Capture the cell that displays the provided text and extract its [X, Y] central coordinate. 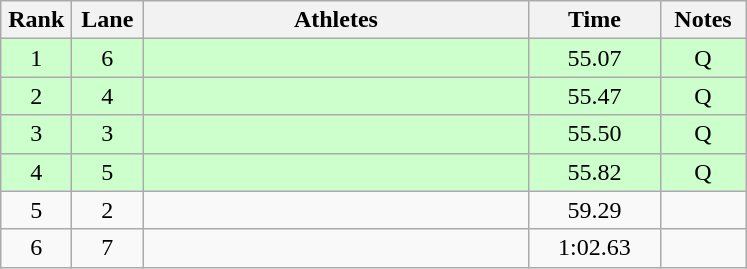
Time [594, 20]
55.47 [594, 96]
Lane [108, 20]
1:02.63 [594, 248]
7 [108, 248]
55.07 [594, 58]
Athletes [336, 20]
59.29 [594, 210]
55.50 [594, 134]
55.82 [594, 172]
Notes [703, 20]
Rank [36, 20]
1 [36, 58]
